Detect which cell encompasses the target text, then output its [X, Y] center coordinate. 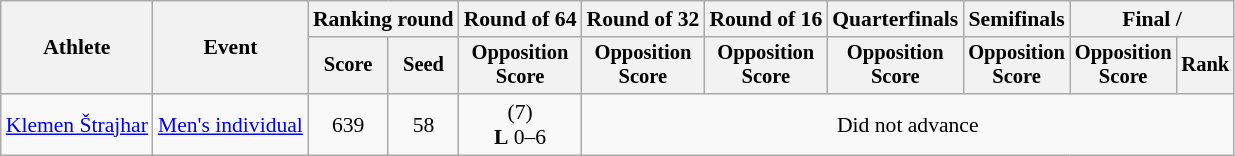
Score [348, 66]
Klemen Štrajhar [77, 124]
Rank [1205, 66]
Men's individual [230, 124]
Ranking round [384, 19]
Seed [423, 66]
(7)L 0–6 [520, 124]
Round of 64 [520, 19]
Final / [1152, 19]
Round of 32 [642, 19]
58 [423, 124]
Round of 16 [766, 19]
Event [230, 48]
639 [348, 124]
Semifinals [1016, 19]
Did not advance [908, 124]
Athlete [77, 48]
Quarterfinals [895, 19]
